Determine the [x, y] coordinate at the center of the cell enclosing the given text.  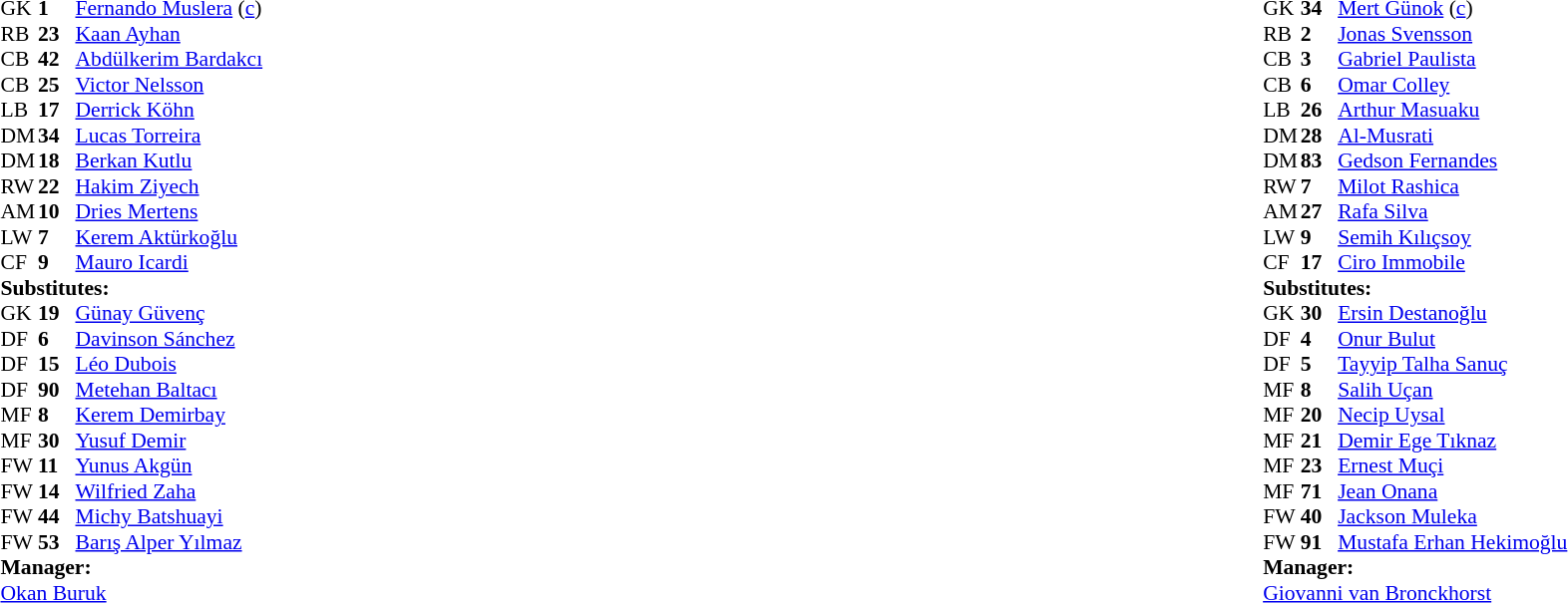
91 [1320, 542]
Onur Bulut [1452, 339]
90 [57, 390]
Gabriel Paulista [1452, 59]
25 [57, 85]
Ernest Muçi [1452, 465]
Wilfried Zaha [170, 491]
Jean Onana [1452, 491]
40 [1320, 517]
18 [57, 160]
Ciro Immobile [1452, 262]
44 [57, 517]
Yusuf Demir [170, 441]
Lucas Torreira [170, 136]
Gedson Fernandes [1452, 160]
4 [1320, 339]
5 [1320, 364]
Kaan Ayhan [170, 34]
2 [1320, 34]
Necip Uysal [1452, 416]
Semih Kılıçsoy [1452, 237]
15 [57, 364]
21 [1320, 441]
28 [1320, 136]
Jackson Muleka [1452, 517]
Ersin Destanoğlu [1452, 314]
Victor Nelsson [170, 85]
Jonas Svensson [1452, 34]
71 [1320, 491]
20 [1320, 416]
Arthur Masuaku [1452, 111]
Mauro Icardi [170, 262]
34 [57, 136]
22 [57, 186]
3 [1320, 59]
Yunus Akgün [170, 465]
11 [57, 465]
Kerem Demirbay [170, 416]
Hakim Ziyech [170, 186]
Derrick Köhn [170, 111]
Kerem Aktürkoğlu [170, 237]
Metehan Baltacı [170, 390]
83 [1320, 160]
Abdülkerim Bardakcı [170, 59]
27 [1320, 212]
Michy Batshuayi [170, 517]
Barış Alper Yılmaz [170, 542]
10 [57, 212]
Berkan Kutlu [170, 160]
Rafa Silva [1452, 212]
Salih Uçan [1452, 390]
Günay Güvenç [170, 314]
Tayyip Talha Sanuç [1452, 364]
Demir Ege Tıknaz [1452, 441]
14 [57, 491]
Omar Colley [1452, 85]
42 [57, 59]
Davinson Sánchez [170, 339]
Dries Mertens [170, 212]
Léo Dubois [170, 364]
Milot Rashica [1452, 186]
Mustafa Erhan Hekimoğlu [1452, 542]
26 [1320, 111]
Al-Musrati [1452, 136]
53 [57, 542]
19 [57, 314]
